Return [x, y] of the center of cell containing provided text 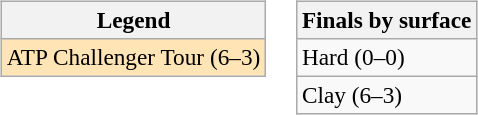
Finals by surface [387, 20]
Hard (0–0) [387, 57]
Legend [133, 20]
Clay (6–3) [387, 95]
ATP Challenger Tour (6–3) [133, 57]
